Scan for the cell matching the given text and deliver its (x, y) coordinate at center. 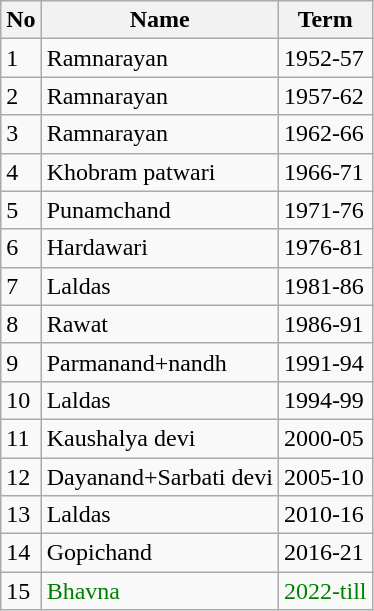
2010-16 (325, 515)
Kaushalya devi (160, 438)
2016-21 (325, 553)
1986-91 (325, 324)
1 (21, 58)
4 (21, 172)
5 (21, 210)
11 (21, 438)
Bhavna (160, 591)
Dayanand+Sarbati devi (160, 477)
No (21, 20)
8 (21, 324)
2000-05 (325, 438)
1966-71 (325, 172)
15 (21, 591)
3 (21, 134)
Name (160, 20)
1994-99 (325, 400)
Term (325, 20)
7 (21, 286)
1991-94 (325, 362)
2005-10 (325, 477)
2022-till (325, 591)
Hardawari (160, 248)
Parmanand+nandh (160, 362)
2 (21, 96)
9 (21, 362)
1952-57 (325, 58)
Gopichand (160, 553)
13 (21, 515)
1962-66 (325, 134)
Rawat (160, 324)
10 (21, 400)
Punamchand (160, 210)
Khobram patwari (160, 172)
1957-62 (325, 96)
14 (21, 553)
12 (21, 477)
1976-81 (325, 248)
1971-76 (325, 210)
6 (21, 248)
1981-86 (325, 286)
